Extract the [X, Y] coordinate from the center of the cell holding the provided text.  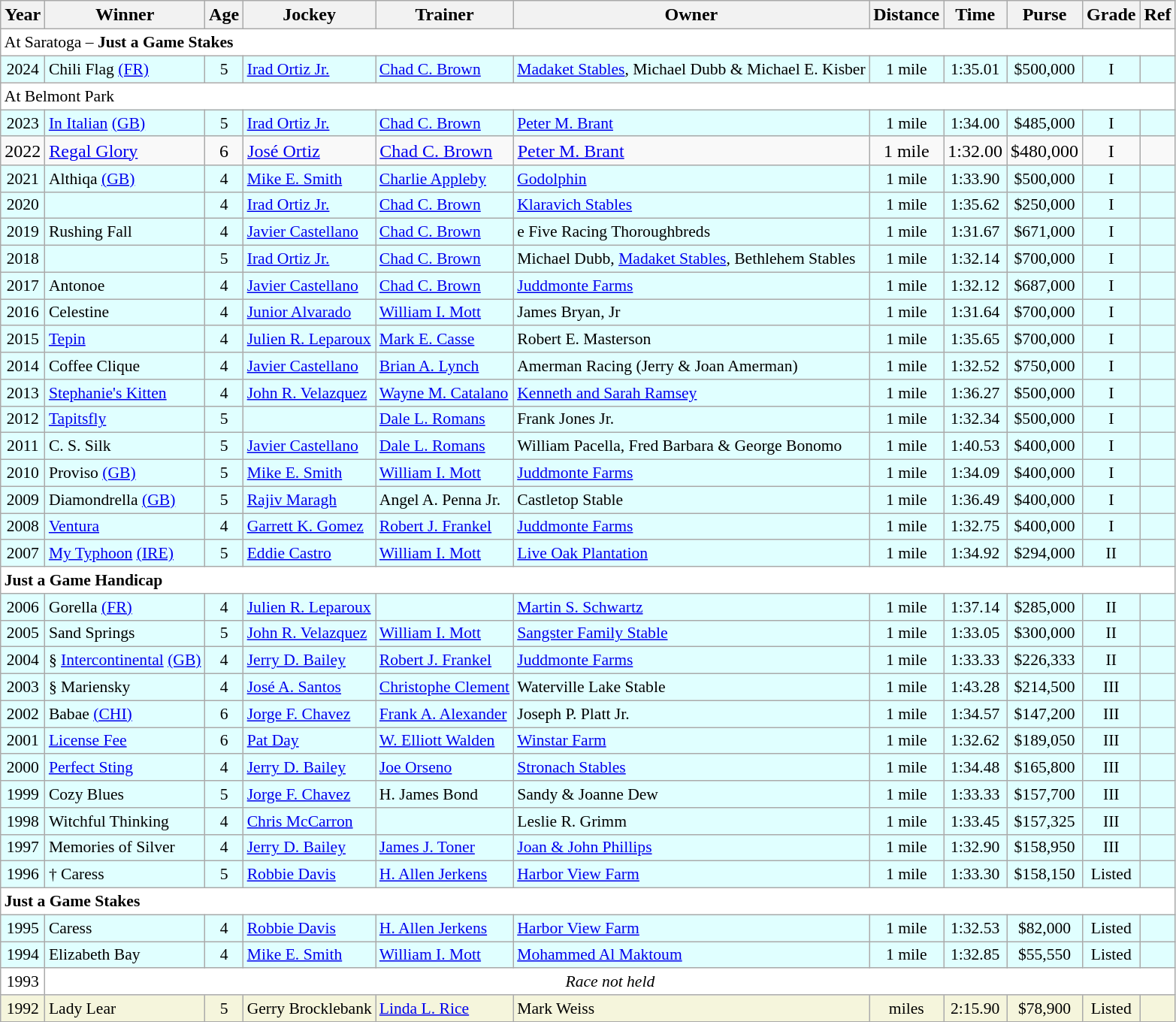
1:32.00 [975, 150]
1:40.53 [975, 446]
José Ortiz [310, 150]
Babae (CHI) [125, 714]
2005 [23, 633]
1997 [23, 848]
2001 [23, 741]
Christophe Clement [445, 687]
$485,000 [1044, 123]
Time [975, 15]
Winstar Farm [691, 741]
License Fee [125, 741]
e Five Racing Thoroughbreds [691, 232]
Leslie R. Grimm [691, 821]
Elizabeth Bay [125, 954]
Chili Flag (FR) [125, 69]
Just a Game Handicap [588, 580]
2003 [23, 687]
1:33.90 [975, 178]
Castletop Stable [691, 500]
Trainer [445, 15]
$78,900 [1044, 1008]
2023 [23, 123]
2019 [23, 232]
Gorella (FR) [125, 606]
$55,550 [1044, 954]
$285,000 [1044, 606]
Antonoe [125, 286]
Joseph P. Platt Jr. [691, 714]
1:36.49 [975, 500]
1:43.28 [975, 687]
1:31.64 [975, 313]
$158,150 [1044, 875]
William Pacella, Fred Barbara & George Bonomo [691, 446]
Tepin [125, 339]
1:34.09 [975, 473]
1:32.52 [975, 366]
$294,000 [1044, 553]
1994 [23, 954]
2004 [23, 661]
Regal Glory [125, 150]
$687,000 [1044, 286]
2013 [23, 392]
Charlie Appleby [445, 178]
Gerry Brocklebank [310, 1008]
Celestine [125, 313]
1:37.14 [975, 606]
Pat Day [310, 741]
Chris McCarron [310, 821]
$82,000 [1044, 928]
My Typhoon (IRE) [125, 553]
Sandy & Joanne Dew [691, 794]
$158,950 [1044, 848]
James Bryan, Jr [691, 313]
Live Oak Plantation [691, 553]
§ Mariensky [125, 687]
Cozy Blues [125, 794]
2009 [23, 500]
Angel A. Penna Jr. [445, 500]
2007 [23, 553]
1:35.01 [975, 69]
1993 [23, 981]
Althiqa (GB) [125, 178]
Memories of Silver [125, 848]
Mark E. Casse [445, 339]
$214,500 [1044, 687]
2012 [23, 419]
2020 [23, 205]
2008 [23, 526]
Ref [1157, 15]
1995 [23, 928]
1:36.27 [975, 392]
Kenneth and Sarah Ramsey [691, 392]
Purse [1044, 15]
$671,000 [1044, 232]
Winner [125, 15]
2011 [23, 446]
Joe Orseno [445, 767]
Race not held [610, 981]
H. James Bond [445, 794]
Garrett K. Gomez [310, 526]
2018 [23, 259]
$189,050 [1044, 741]
$750,000 [1044, 366]
2006 [23, 606]
1:33.45 [975, 821]
1:34.92 [975, 553]
Frank Jones Jr. [691, 419]
Klaravich Stables [691, 205]
Tapitsfly [125, 419]
José A. Santos [310, 687]
Frank A. Alexander [445, 714]
Ventura [125, 526]
Junior Alvarado [310, 313]
2002 [23, 714]
Madaket Stables, Michael Dubb & Michael E. Kisber [691, 69]
Lady Lear [125, 1008]
Stephanie's Kitten [125, 392]
Amerman Racing (Jerry & Joan Amerman) [691, 366]
1992 [23, 1008]
1:32.75 [975, 526]
2022 [23, 150]
miles [906, 1008]
Jockey [310, 15]
Owner [691, 15]
Stronach Stables [691, 767]
† Caress [125, 875]
In Italian (GB) [125, 123]
Michael Dubb, Madaket Stables, Bethlehem Stables [691, 259]
1:33.05 [975, 633]
1:32.90 [975, 848]
2016 [23, 313]
Sand Springs [125, 633]
Coffee Clique [125, 366]
Diamondrella (GB) [125, 500]
1:31.67 [975, 232]
2017 [23, 286]
2:15.90 [975, 1008]
1:34.00 [975, 123]
1:32.62 [975, 741]
Rushing Fall [125, 232]
1:35.65 [975, 339]
1999 [23, 794]
Sangster Family Stable [691, 633]
Robert E. Masterson [691, 339]
2021 [23, 178]
2000 [23, 767]
At Saratoga – Just a Game Stakes [588, 43]
$157,325 [1044, 821]
Distance [906, 15]
James J. Toner [445, 848]
Caress [125, 928]
$480,000 [1044, 150]
1:32.12 [975, 286]
Mohammed Al Maktoum [691, 954]
2014 [23, 366]
W. Elliott Walden [445, 741]
1:32.34 [975, 419]
$147,200 [1044, 714]
Year [23, 15]
Waterville Lake Stable [691, 687]
2010 [23, 473]
Joan & John Phillips [691, 848]
1:34.48 [975, 767]
1:32.14 [975, 259]
Wayne M. Catalano [445, 392]
Eddie Castro [310, 553]
1:32.85 [975, 954]
Brian A. Lynch [445, 366]
1:33.30 [975, 875]
1:32.53 [975, 928]
Age [224, 15]
$300,000 [1044, 633]
Martin S. Schwartz [691, 606]
1998 [23, 821]
Godolphin [691, 178]
Rajiv Maragh [310, 500]
2024 [23, 69]
$157,700 [1044, 794]
$226,333 [1044, 661]
$250,000 [1044, 205]
Proviso (GB) [125, 473]
Perfect Sting [125, 767]
2015 [23, 339]
C. S. Silk [125, 446]
Mark Weiss [691, 1008]
Just a Game Stakes [588, 901]
1:35.62 [975, 205]
Grade [1111, 15]
1996 [23, 875]
Witchful Thinking [125, 821]
§ Intercontinental (GB) [125, 661]
$165,800 [1044, 767]
At Belmont Park [588, 96]
Linda L. Rice [445, 1008]
1:34.57 [975, 714]
